Output the [X, Y] coordinate of the center of the cell containing the given text.  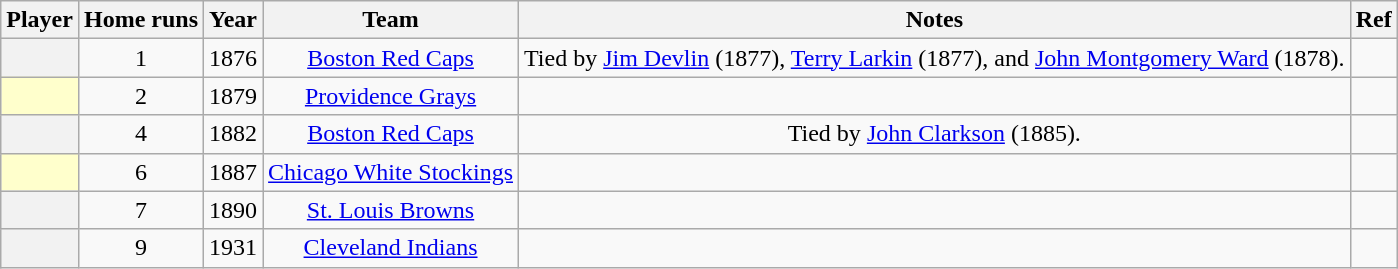
Tied by John Clarkson (1885). [935, 134]
Tied by Jim Devlin (1877), Terry Larkin (1877), and John Montgomery Ward (1878). [935, 58]
1 [140, 58]
Providence Grays [391, 96]
Team [391, 20]
Chicago White Stockings [391, 172]
Ref [1374, 20]
4 [140, 134]
1890 [234, 210]
Player [40, 20]
6 [140, 172]
9 [140, 248]
1876 [234, 58]
Notes [935, 20]
7 [140, 210]
Home runs [140, 20]
Year [234, 20]
St. Louis Browns [391, 210]
1882 [234, 134]
1887 [234, 172]
1931 [234, 248]
2 [140, 96]
1879 [234, 96]
Cleveland Indians [391, 248]
